Pinpoint the cell where the given text exists, returning its [x, y] midpoint coordinate. 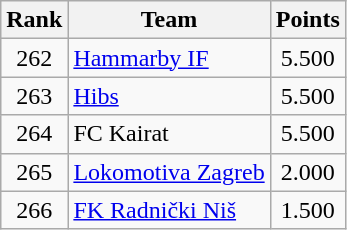
Hammarby IF [169, 58]
Points [308, 20]
FC Kairat [169, 134]
265 [34, 172]
Team [169, 20]
Hibs [169, 96]
Rank [34, 20]
262 [34, 58]
263 [34, 96]
1.500 [308, 210]
FK Radnički Niš [169, 210]
266 [34, 210]
2.000 [308, 172]
264 [34, 134]
Lokomotiva Zagreb [169, 172]
